For the text-containing cell, return its midpoint in [X, Y] coordinate format. 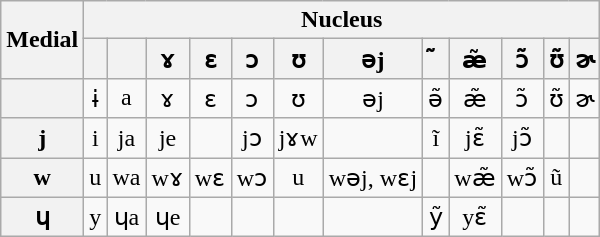
ỹ [436, 217]
i [96, 138]
wəj, wɛj [373, 178]
jɔ [252, 138]
wɔ [252, 178]
ũ [556, 178]
a [126, 98]
jɛ̃ [475, 138]
̃ [436, 59]
ja [126, 138]
ɥa [126, 217]
wɛ [210, 178]
wa [126, 178]
yɛ̃ [475, 217]
ɥe [168, 217]
w [42, 178]
je [168, 138]
ɨ [96, 98]
ɥ [42, 217]
Medial [42, 40]
y [96, 217]
wɔ̃ [522, 178]
wɤ [168, 178]
Nucleus [342, 20]
ə̃ [436, 98]
ĩ [436, 138]
jɤw [298, 138]
j [42, 138]
jɔ̃ [522, 138]
wæ̃ [475, 178]
